Scan for the cell matching the given text and deliver its [X, Y] coordinate at center. 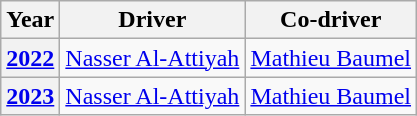
Co-driver [331, 20]
2022 [30, 58]
2023 [30, 96]
Year [30, 20]
Driver [152, 20]
